Return (x, y) of the center of cell containing provided text 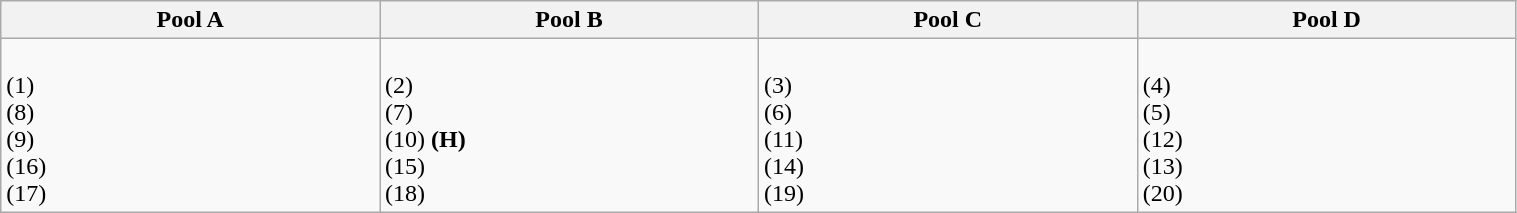
(3) (6) (11) (14) (19) (948, 126)
Pool C (948, 20)
(1) (8) (9) (16) (17) (190, 126)
Pool B (570, 20)
(2) (7) (10) (H) (15) (18) (570, 126)
Pool D (1326, 20)
Pool A (190, 20)
(4) (5) (12) (13) (20) (1326, 126)
